Determine the [x, y] coordinate at the center of the cell enclosing the given text.  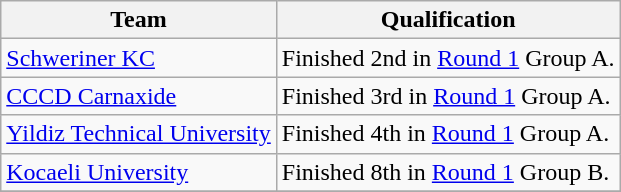
Yildiz Technical University [139, 134]
Schweriner KC [139, 58]
Finished 2nd in Round 1 Group A. [448, 58]
Kocaeli University [139, 172]
Finished 4th in Round 1 Group A. [448, 134]
Finished 3rd in Round 1 Group A. [448, 96]
Finished 8th in Round 1 Group B. [448, 172]
Qualification [448, 20]
Team [139, 20]
CCCD Carnaxide [139, 96]
